Provide the [x, y] coordinate of the cell's center where the given text is located.  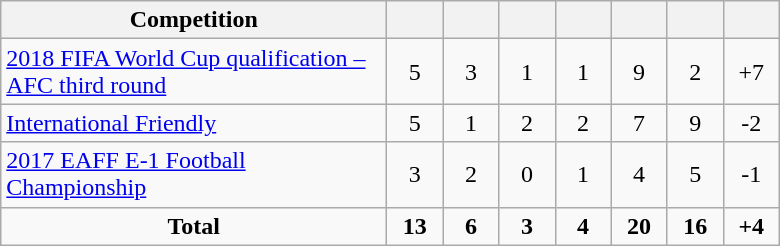
2018 FIFA World Cup qualification – AFC third round [194, 72]
0 [527, 174]
International Friendly [194, 123]
16 [695, 226]
+4 [751, 226]
Total [194, 226]
2017 EAFF E-1 Football Championship [194, 174]
20 [639, 226]
13 [415, 226]
6 [471, 226]
Competition [194, 20]
-2 [751, 123]
+7 [751, 72]
7 [639, 123]
-1 [751, 174]
